Pinpoint the cell where the given text exists, returning its [X, Y] midpoint coordinate. 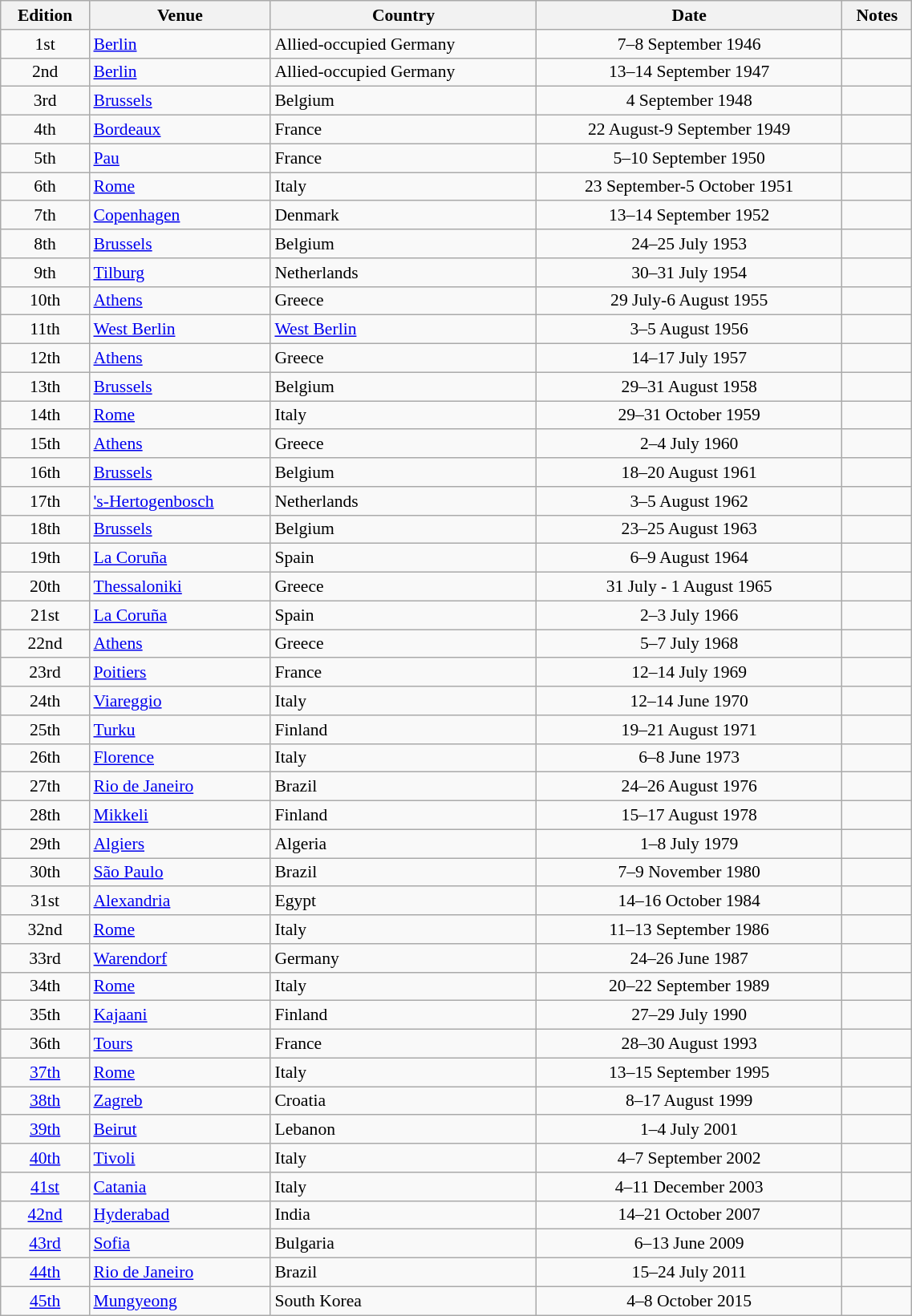
24–26 June 1987 [690, 958]
4–7 September 2002 [690, 1158]
11–13 September 1986 [690, 929]
14–21 October 2007 [690, 1215]
5th [45, 158]
Tivoli [180, 1158]
33rd [45, 958]
1–4 July 2001 [690, 1130]
31 July - 1 August 1965 [690, 587]
24–26 August 1976 [690, 787]
Bordeaux [180, 130]
Florence [180, 758]
13–14 September 1947 [690, 72]
Mungyeong [180, 1301]
2–4 July 1960 [690, 444]
9th [45, 273]
24–25 July 1953 [690, 244]
2–3 July 1966 [690, 615]
Edition [45, 15]
Croatia [403, 1101]
's-Hertogenbosch [180, 501]
10th [45, 301]
30th [45, 873]
4 September 1948 [690, 101]
Algiers [180, 844]
6–8 June 1973 [690, 758]
17th [45, 501]
38th [45, 1101]
12th [45, 358]
23 September-5 October 1951 [690, 187]
Date [690, 15]
Hyderabad [180, 1215]
Denmark [403, 216]
14–16 October 1984 [690, 901]
16th [45, 472]
1–8 July 1979 [690, 844]
6–13 June 2009 [690, 1244]
45th [45, 1301]
12–14 June 1970 [690, 701]
29–31 August 1958 [690, 387]
29 July-6 August 1955 [690, 301]
27–29 July 1990 [690, 1015]
Beirut [180, 1130]
Egypt [403, 901]
5–7 July 1968 [690, 644]
21st [45, 615]
Poitiers [180, 673]
6th [45, 187]
23–25 August 1963 [690, 529]
7th [45, 216]
Germany [403, 958]
South Korea [403, 1301]
3–5 August 1956 [690, 330]
1st [45, 44]
32nd [45, 929]
8–17 August 1999 [690, 1101]
19–21 August 1971 [690, 730]
34th [45, 986]
India [403, 1215]
44th [45, 1273]
22nd [45, 644]
15–17 August 1978 [690, 816]
31st [45, 901]
8th [45, 244]
28th [45, 816]
13–14 September 1952 [690, 216]
41st [45, 1187]
Copenhagen [180, 216]
29th [45, 844]
24th [45, 701]
6–9 August 1964 [690, 558]
43rd [45, 1244]
Country [403, 15]
Lebanon [403, 1130]
11th [45, 330]
23rd [45, 673]
Zagreb [180, 1101]
Pau [180, 158]
37th [45, 1072]
Bulgaria [403, 1244]
3–5 August 1962 [690, 501]
4th [45, 130]
14th [45, 415]
Viareggio [180, 701]
2nd [45, 72]
36th [45, 1044]
35th [45, 1015]
13–15 September 1995 [690, 1072]
18–20 August 1961 [690, 472]
19th [45, 558]
Turku [180, 730]
18th [45, 529]
7–8 September 1946 [690, 44]
4–11 December 2003 [690, 1187]
Thessaloniki [180, 587]
28–30 August 1993 [690, 1044]
12–14 July 1969 [690, 673]
Tours [180, 1044]
25th [45, 730]
4–8 October 2015 [690, 1301]
Sofia [180, 1244]
14–17 July 1957 [690, 358]
Tilburg [180, 273]
15th [45, 444]
15–24 July 2011 [690, 1273]
22 August-9 September 1949 [690, 130]
29–31 October 1959 [690, 415]
Catania [180, 1187]
São Paulo [180, 873]
Alexandria [180, 901]
13th [45, 387]
42nd [45, 1215]
Kajaani [180, 1015]
20–22 September 1989 [690, 986]
5–10 September 1950 [690, 158]
Venue [180, 15]
3rd [45, 101]
Notes [878, 15]
20th [45, 587]
Mikkeli [180, 816]
26th [45, 758]
7–9 November 1980 [690, 873]
39th [45, 1130]
30–31 July 1954 [690, 273]
40th [45, 1158]
Algeria [403, 844]
27th [45, 787]
Warendorf [180, 958]
